Pinpoint the cell where the given text exists, returning its [x, y] midpoint coordinate. 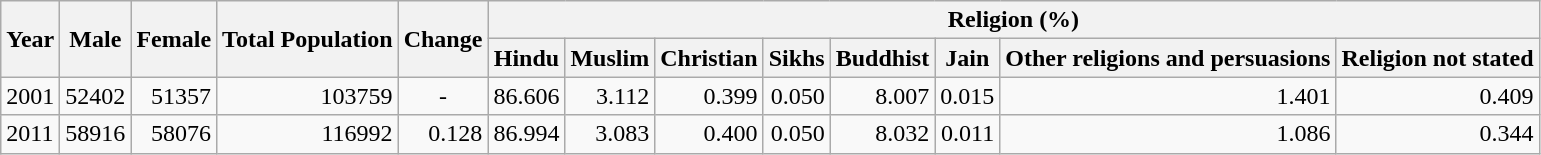
Religion (%) [1014, 20]
2011 [30, 134]
Total Population [308, 39]
Religion not stated [1438, 58]
86.606 [526, 96]
0.409 [1438, 96]
103759 [308, 96]
0.399 [709, 96]
116992 [308, 134]
0.015 [968, 96]
58076 [174, 134]
0.344 [1438, 134]
Change [443, 39]
51357 [174, 96]
3.083 [610, 134]
86.994 [526, 134]
3.112 [610, 96]
Sikhs [796, 58]
Other religions and persuasions [1168, 58]
2001 [30, 96]
Muslim [610, 58]
8.007 [882, 96]
58916 [96, 134]
1.086 [1168, 134]
- [443, 96]
0.011 [968, 134]
Hindu [526, 58]
Male [96, 39]
Christian [709, 58]
Buddhist [882, 58]
0.128 [443, 134]
1.401 [1168, 96]
0.400 [709, 134]
8.032 [882, 134]
Jain [968, 58]
Female [174, 39]
52402 [96, 96]
Year [30, 39]
